Find where the given text appears and provide that cell's center as (x, y) coordinate. 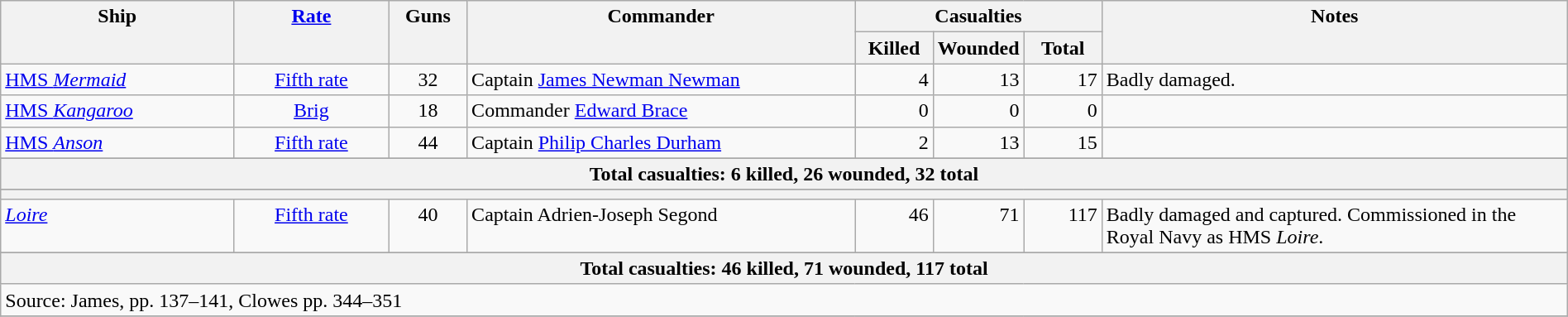
Killed (894, 48)
4 (894, 79)
Wounded (978, 48)
Casualties (978, 17)
HMS Mermaid (117, 79)
Badly damaged. (1335, 79)
40 (428, 225)
Source: James, pp. 137–141, Clowes pp. 344–351 (784, 300)
Ship (117, 32)
Notes (1335, 32)
71 (978, 225)
Captain James Newman Newman (662, 79)
Captain Adrien-Joseph Segond (662, 225)
HMS Kangaroo (117, 111)
32 (428, 79)
Loire (117, 225)
44 (428, 142)
Badly damaged and captured. Commissioned in the Royal Navy as HMS Loire. (1335, 225)
Total casualties: 6 killed, 26 wounded, 32 total (784, 174)
15 (1063, 142)
46 (894, 225)
Commander (662, 32)
Brig (312, 111)
Captain Philip Charles Durham (662, 142)
Guns (428, 32)
HMS Anson (117, 142)
Commander Edward Brace (662, 111)
17 (1063, 79)
Total casualties: 46 killed, 71 wounded, 117 total (784, 268)
18 (428, 111)
117 (1063, 225)
Rate (312, 32)
2 (894, 142)
Total (1063, 48)
